Locate the cell with the specified text and output its [x, y] center coordinate. 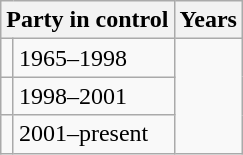
1965–1998 [94, 58]
2001–present [94, 134]
Years [208, 20]
Party in control [88, 20]
1998–2001 [94, 96]
